For the text-containing cell, return its midpoint in (x, y) coordinate format. 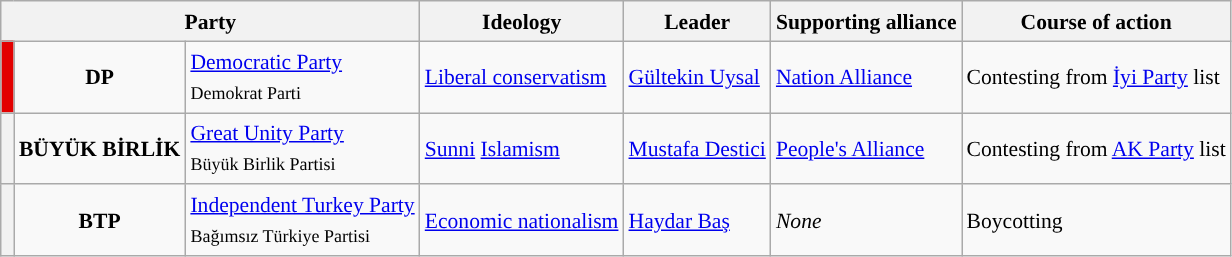
Boycotting (1096, 221)
Mustafa Destici (696, 149)
Ideology (522, 21)
Great Unity PartyBüyük Birlik Partisi (302, 149)
Liberal conservatism (522, 77)
People's Alliance (866, 149)
Contesting from İyi Party list (1096, 77)
Sunni Islamism (522, 149)
DP (100, 77)
Gültekin Uysal (696, 77)
Independent Turkey PartyBağımsız Türkiye Partisi (302, 221)
Party (210, 21)
Economic nationalism (522, 221)
BÜYÜK BİRLİK (100, 149)
Course of action (1096, 21)
Democratic PartyDemokrat Parti (302, 77)
Supporting alliance (866, 21)
Contesting from AK Party list (1096, 149)
Nation Alliance (866, 77)
Haydar Baş (696, 221)
BTP (100, 221)
None (866, 221)
Leader (696, 21)
